Identify which cell holds the provided text, then report its (X, Y) central coordinate. 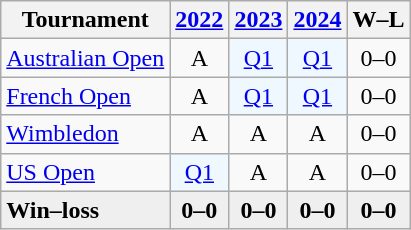
Wimbledon (86, 134)
W–L (378, 20)
Win–loss (86, 210)
Australian Open (86, 58)
US Open (86, 172)
2022 (200, 20)
2024 (318, 20)
Tournament (86, 20)
2023 (258, 20)
French Open (86, 96)
